Find where the given text appears and provide that cell's center as [X, Y] coordinate. 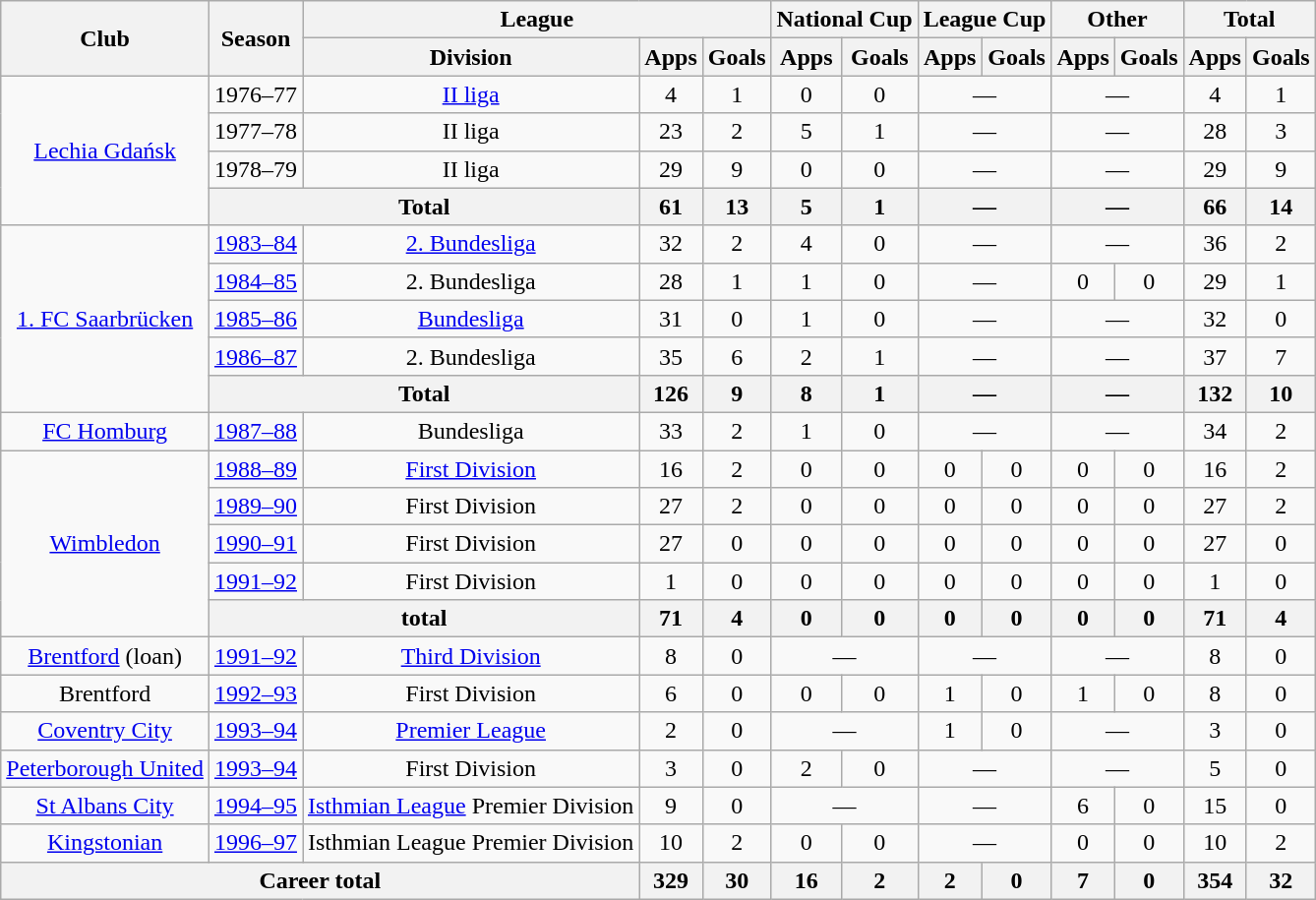
1994–95 [256, 806]
13 [737, 207]
Premier League [471, 731]
1986–87 [256, 356]
23 [671, 132]
League [537, 20]
National Cup [844, 20]
35 [671, 356]
Brentford (loan) [105, 656]
329 [671, 880]
Season [256, 38]
1988–89 [256, 469]
1978–79 [256, 169]
St Albans City [105, 806]
Third Division [471, 656]
15 [1215, 806]
Peterborough United [105, 768]
61 [671, 207]
31 [671, 319]
33 [671, 431]
1992–93 [256, 693]
126 [671, 393]
1996–97 [256, 843]
Other [1117, 20]
354 [1215, 880]
132 [1215, 393]
1989–90 [256, 507]
Brentford [105, 693]
League Cup [985, 20]
66 [1215, 207]
37 [1215, 356]
1990–91 [256, 544]
1987–88 [256, 431]
Lechia Gdańsk [105, 150]
34 [1215, 431]
30 [737, 880]
36 [1215, 244]
FC Homburg [105, 431]
Wimbledon [105, 544]
1983–84 [256, 244]
1984–85 [256, 281]
Club [105, 38]
1. FC Saarbrücken [105, 319]
Kingstonian [105, 843]
Division [471, 57]
1985–86 [256, 319]
1977–78 [256, 132]
14 [1281, 207]
Coventry City [105, 731]
Career total [321, 880]
1976–77 [256, 94]
total [423, 619]
